Scan for the cell matching the given text and deliver its [X, Y] coordinate at center. 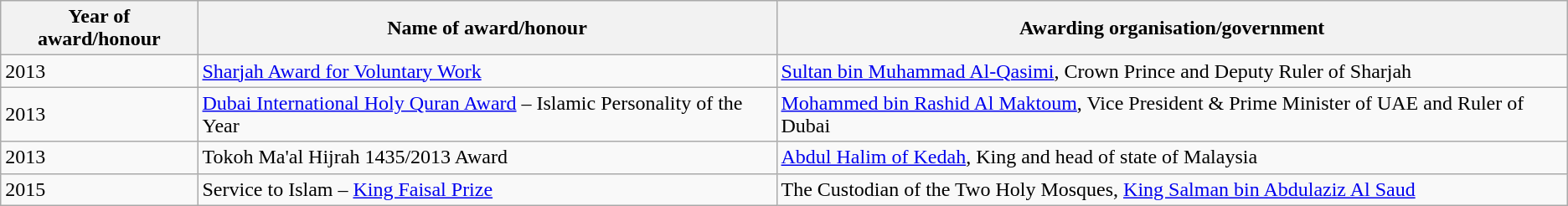
Sharjah Award for Voluntary Work [487, 71]
Dubai International Holy Quran Award – Islamic Personality of the Year [487, 114]
Year of award/honour [99, 28]
Awarding organisation/government [1172, 28]
Mohammed bin Rashid Al Maktoum, Vice President & Prime Minister of UAE and Ruler of Dubai [1172, 114]
Sultan bin Muhammad Al-Qasimi, Crown Prince and Deputy Ruler of Sharjah [1172, 71]
Service to Islam – King Faisal Prize [487, 189]
Name of award/honour [487, 28]
The Custodian of the Two Holy Mosques, King Salman bin Abdulaziz Al Saud [1172, 189]
Tokoh Ma'al Hijrah 1435/2013 Award [487, 157]
2015 [99, 189]
Abdul Halim of Kedah, King and head of state of Malaysia [1172, 157]
